For the text-containing cell, return its midpoint in (X, Y) coordinate format. 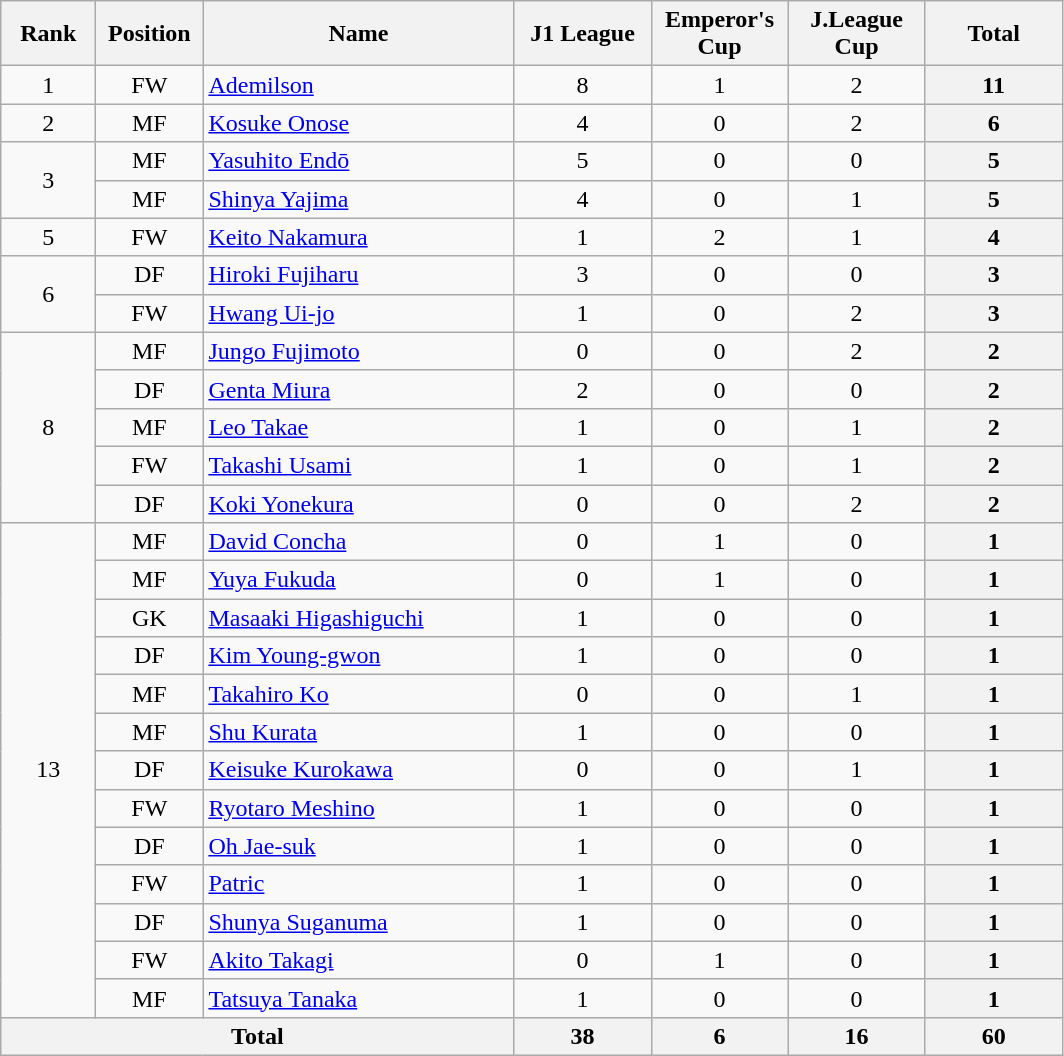
Masaaki Higashiguchi (358, 618)
Oh Jae-suk (358, 846)
Ryotaro Meshino (358, 808)
Patric (358, 884)
Kosuke Onose (358, 123)
J1 League (582, 34)
11 (994, 85)
Shu Kurata (358, 732)
Rank (48, 34)
Shunya Suganuma (358, 922)
Kim Young-gwon (358, 656)
Takahiro Ko (358, 694)
GK (150, 618)
Yasuhito Endō (358, 161)
Emperor's Cup (720, 34)
Tatsuya Tanaka (358, 998)
Keisuke Kurokawa (358, 770)
60 (994, 1036)
Position (150, 34)
Hwang Ui-jo (358, 313)
J.League Cup (856, 34)
Akito Takagi (358, 960)
Shinya Yajima (358, 199)
Takashi Usami (358, 465)
Ademilson (358, 85)
Yuya Fukuda (358, 580)
David Concha (358, 542)
Leo Takae (358, 427)
Koki Yonekura (358, 503)
38 (582, 1036)
Hiroki Fujiharu (358, 275)
13 (48, 770)
16 (856, 1036)
Keito Nakamura (358, 237)
Genta Miura (358, 389)
Name (358, 34)
Jungo Fujimoto (358, 351)
